For the text-containing cell, return its midpoint in (X, Y) coordinate format. 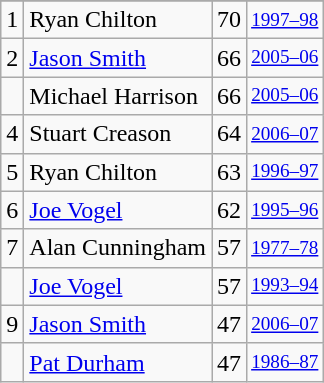
5 (12, 172)
7 (12, 248)
64 (230, 134)
1995–96 (285, 210)
1977–78 (285, 248)
6 (12, 210)
Michael Harrison (118, 96)
1986–87 (285, 362)
1996–97 (285, 172)
9 (12, 324)
1997–98 (285, 20)
2 (12, 58)
63 (230, 172)
Alan Cunningham (118, 248)
62 (230, 210)
1 (12, 20)
Pat Durham (118, 362)
Stuart Creason (118, 134)
1993–94 (285, 286)
70 (230, 20)
4 (12, 134)
